Extract the (x, y) coordinate from the center of the cell holding the provided text.  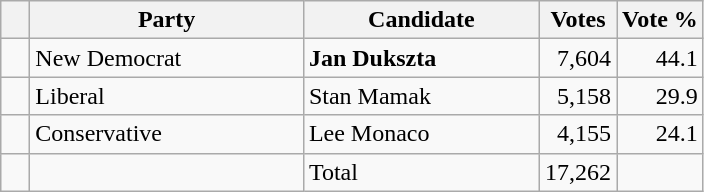
Lee Monaco (421, 134)
5,158 (578, 96)
Party (167, 20)
Jan Dukszta (421, 58)
4,155 (578, 134)
Liberal (167, 96)
44.1 (660, 58)
Candidate (421, 20)
Total (421, 172)
24.1 (660, 134)
29.9 (660, 96)
7,604 (578, 58)
17,262 (578, 172)
Conservative (167, 134)
Votes (578, 20)
Vote % (660, 20)
New Democrat (167, 58)
Stan Mamak (421, 96)
